Determine the [x, y] coordinate at the center of the cell enclosing the given text.  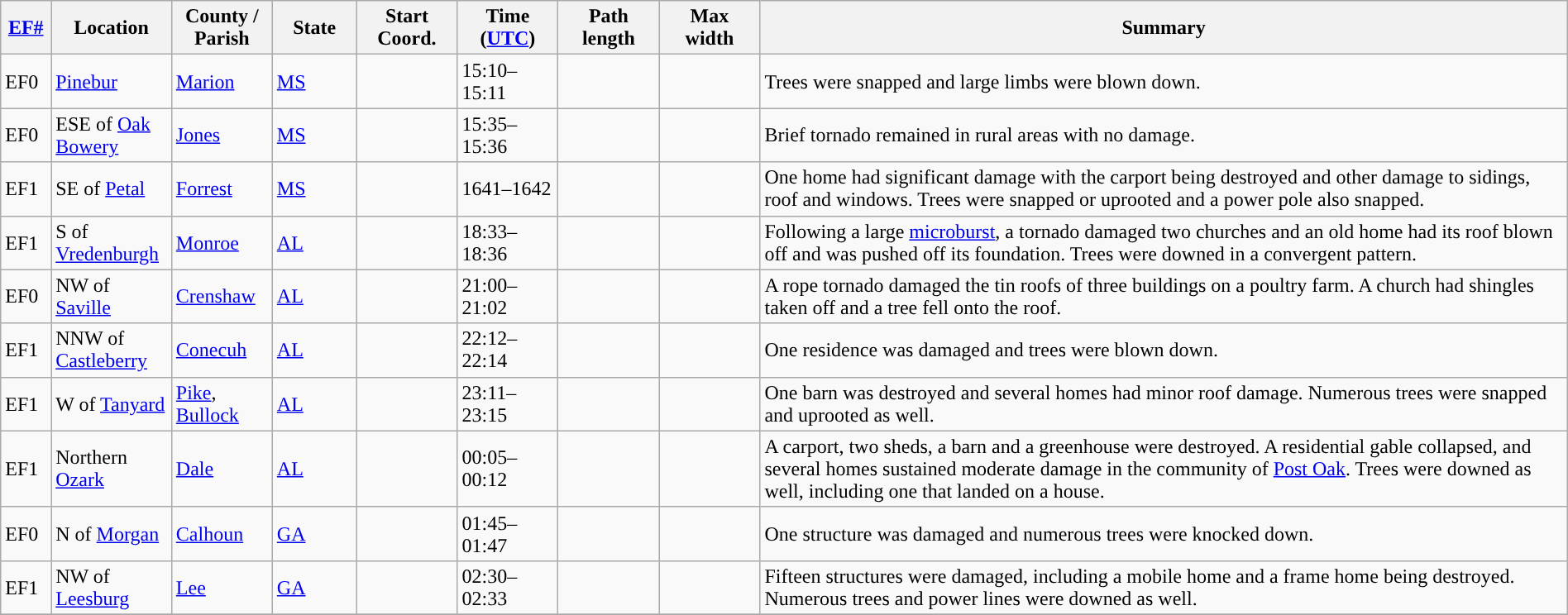
Start Coord. [407, 28]
Jones [222, 136]
Location [112, 28]
Lee [222, 587]
02:30–02:33 [508, 587]
Path length [609, 28]
Dale [222, 469]
Time (UTC) [508, 28]
Pike, Bullock [222, 403]
Crenshaw [222, 296]
Conecuh [222, 350]
SE of Petal [112, 188]
Max width [710, 28]
W of Tanyard [112, 403]
NNW of Castleberry [112, 350]
Fifteen structures were damaged, including a mobile home and a frame home being destroyed. Numerous trees and power lines were downed as well. [1164, 587]
NW of Saville [112, 296]
Summary [1164, 28]
01:45–01:47 [508, 534]
23:11–23:15 [508, 403]
15:35–15:36 [508, 136]
Trees were snapped and large limbs were blown down. [1164, 81]
Monroe [222, 243]
21:00–21:02 [508, 296]
1641–1642 [508, 188]
A rope tornado damaged the tin roofs of three buildings on a poultry farm. A church had shingles taken off and a tree fell onto the roof. [1164, 296]
22:12–22:14 [508, 350]
Northern Ozark [112, 469]
Brief tornado remained in rural areas with no damage. [1164, 136]
S of Vredenburgh [112, 243]
Marion [222, 81]
Calhoun [222, 534]
Forrest [222, 188]
One barn was destroyed and several homes had minor roof damage. Numerous trees were snapped and uprooted as well. [1164, 403]
15:10–15:11 [508, 81]
One residence was damaged and trees were blown down. [1164, 350]
County / Parish [222, 28]
EF# [26, 28]
18:33–18:36 [508, 243]
One structure was damaged and numerous trees were knocked down. [1164, 534]
00:05–00:12 [508, 469]
NW of Leesburg [112, 587]
N of Morgan [112, 534]
State [314, 28]
ESE of Oak Bowery [112, 136]
Pinebur [112, 81]
